Search for the cell housing the specified text and yield its (X, Y) center coordinate. 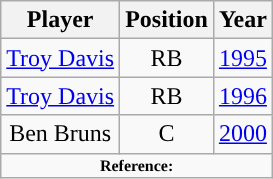
Reference: (137, 165)
2000 (242, 134)
1996 (242, 96)
Position (167, 20)
Year (242, 20)
Ben Bruns (60, 134)
C (167, 134)
1995 (242, 58)
Player (60, 20)
